Output the [X, Y] coordinate of the center of the cell containing the given text.  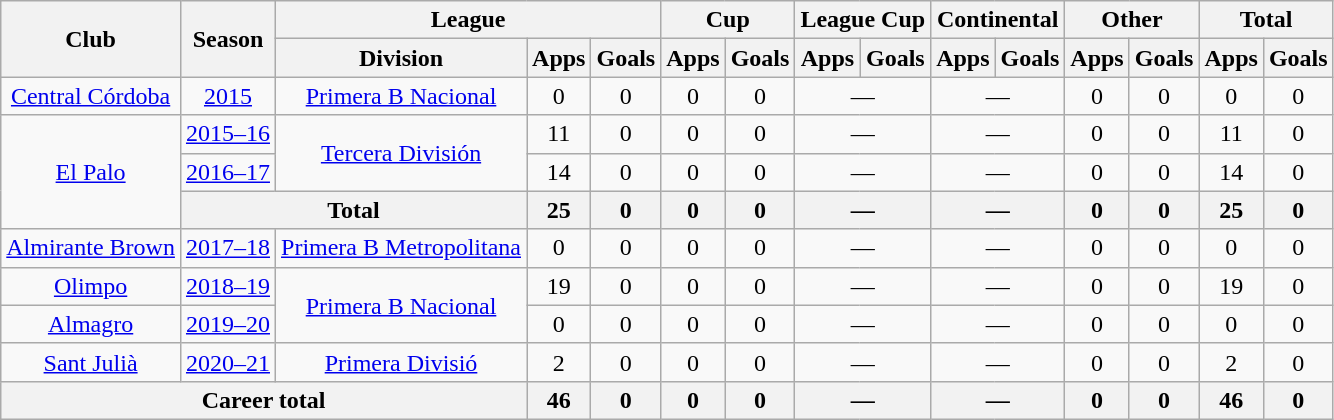
Primera Divisió [402, 362]
2015–16 [228, 134]
2016–17 [228, 172]
League [468, 20]
Club [91, 39]
2019–20 [228, 324]
Olimpo [91, 286]
Central Córdoba [91, 96]
2015 [228, 96]
Almirante Brown [91, 248]
League Cup [863, 20]
2017–18 [228, 248]
Primera B Metropolitana [402, 248]
2020–21 [228, 362]
Division [402, 58]
Sant Julià [91, 362]
Season [228, 39]
Cup [728, 20]
Tercera División [402, 153]
2018–19 [228, 286]
El Palo [91, 172]
Other [1132, 20]
Career total [264, 400]
Almagro [91, 324]
Continental [998, 20]
